From the cell containing the given text, extract its center point as [X, Y] coordinate. 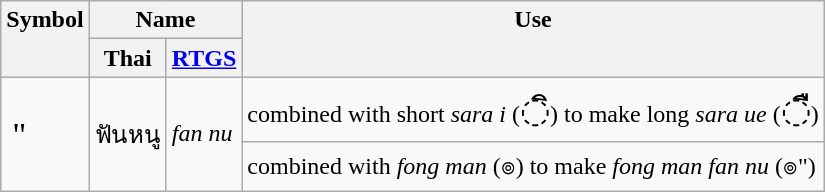
combined with short sara i (◌ิ) to make long sara ue (◌ื) [533, 110]
combined with fong man (๏) to make fong man fan nu (๏") [533, 166]
Use [533, 39]
Name [166, 20]
Thai [128, 58]
RTGS [204, 58]
" [45, 134]
fan nu [204, 134]
ฟันหนู [128, 134]
Symbol [45, 39]
